Detect which cell encompasses the target text, then output its (X, Y) center coordinate. 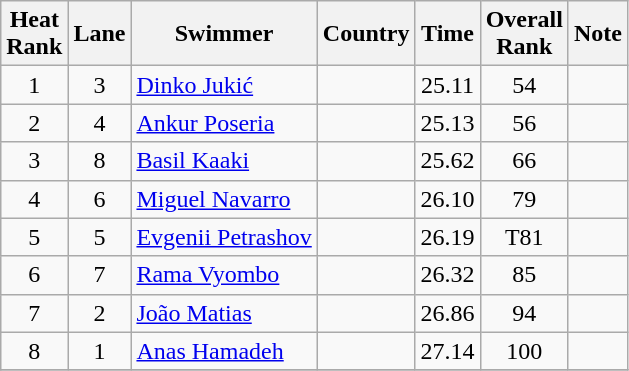
Anas Hamadeh (224, 351)
79 (524, 199)
Swimmer (224, 34)
Time (448, 34)
OverallRank (524, 34)
26.19 (448, 237)
25.11 (448, 85)
26.86 (448, 313)
Evgenii Petrashov (224, 237)
25.62 (448, 161)
26.32 (448, 275)
94 (524, 313)
66 (524, 161)
Lane (100, 34)
85 (524, 275)
Miguel Navarro (224, 199)
T81 (524, 237)
Note (598, 34)
João Matias (224, 313)
Country (366, 34)
54 (524, 85)
25.13 (448, 123)
Basil Kaaki (224, 161)
26.10 (448, 199)
Ankur Poseria (224, 123)
Rama Vyombo (224, 275)
27.14 (448, 351)
Dinko Jukić (224, 85)
100 (524, 351)
Heat Rank (34, 34)
56 (524, 123)
